Return the [x, y] coordinate for the center point of the cell that contains the specified text.  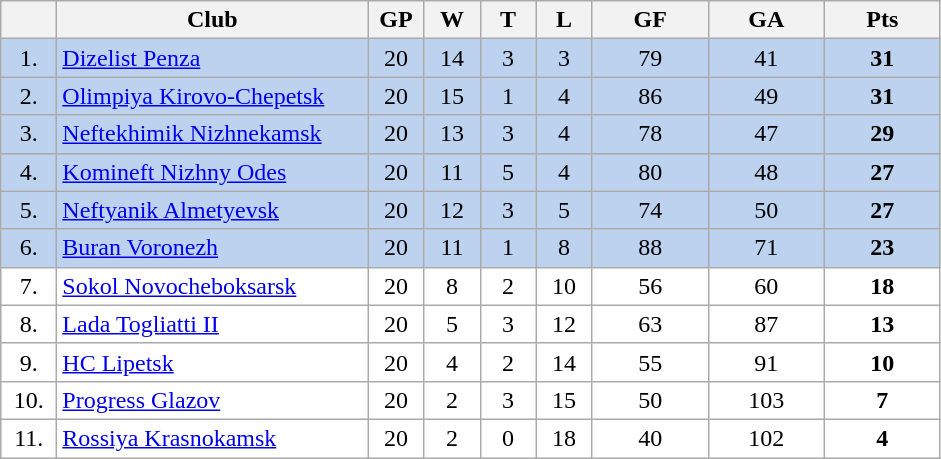
Progress Glazov [212, 400]
40 [650, 438]
78 [650, 134]
Club [212, 20]
49 [766, 96]
103 [766, 400]
91 [766, 362]
74 [650, 210]
Komineft Nizhny Odes [212, 172]
Olimpiya Kirovo-Chepetsk [212, 96]
56 [650, 286]
Lada Togliatti II [212, 324]
87 [766, 324]
6. [29, 248]
71 [766, 248]
63 [650, 324]
5. [29, 210]
8. [29, 324]
48 [766, 172]
Neftyanik Almetyevsk [212, 210]
86 [650, 96]
HC Lipetsk [212, 362]
29 [882, 134]
7. [29, 286]
Sokol Novocheboksarsk [212, 286]
GP [396, 20]
Rossiya Krasnokamsk [212, 438]
L [564, 20]
79 [650, 58]
88 [650, 248]
60 [766, 286]
23 [882, 248]
GA [766, 20]
Buran Voronezh [212, 248]
GF [650, 20]
0 [508, 438]
Pts [882, 20]
Dizelist Penza [212, 58]
41 [766, 58]
47 [766, 134]
102 [766, 438]
T [508, 20]
W [452, 20]
4. [29, 172]
2. [29, 96]
7 [882, 400]
80 [650, 172]
11. [29, 438]
3. [29, 134]
55 [650, 362]
10. [29, 400]
1. [29, 58]
9. [29, 362]
Neftekhimik Nizhnekamsk [212, 134]
